Output the [x, y] coordinate of the center of the cell containing the given text.  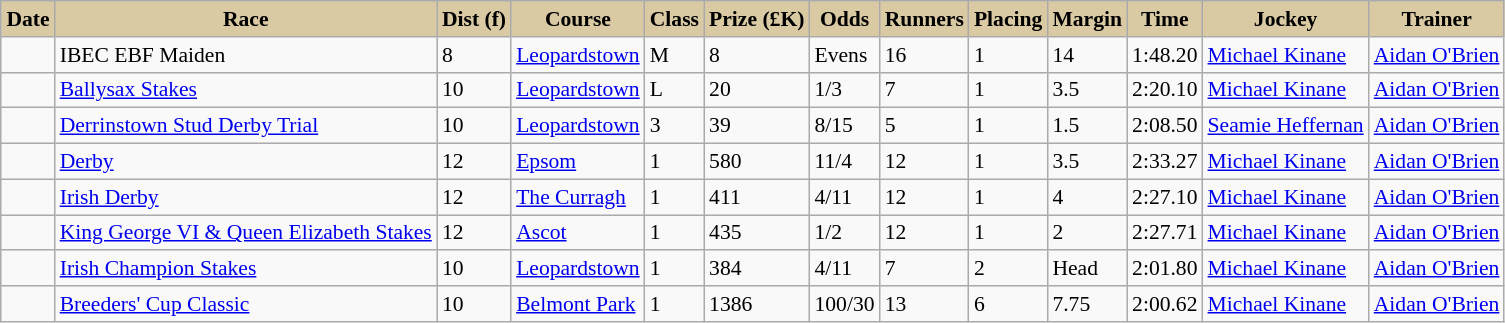
20 [756, 90]
2:08.50 [1164, 126]
100/30 [844, 304]
Irish Champion Stakes [246, 269]
13 [924, 304]
Derrinstown Stud Derby Trial [246, 126]
5 [924, 126]
8/15 [844, 126]
384 [756, 269]
Evens [844, 55]
435 [756, 233]
2:01.80 [1164, 269]
6 [1008, 304]
Race [246, 19]
580 [756, 162]
3 [674, 126]
M [674, 55]
Margin [1087, 19]
2:20.10 [1164, 90]
Course [578, 19]
Belmont Park [578, 304]
Irish Derby [246, 197]
Odds [844, 19]
IBEC EBF Maiden [246, 55]
Ballysax Stakes [246, 90]
King George VI & Queen Elizabeth Stakes [246, 233]
Seamie Heffernan [1286, 126]
1:48.20 [1164, 55]
1/3 [844, 90]
Dist (f) [474, 19]
Runners [924, 19]
1386 [756, 304]
The Curragh [578, 197]
Class [674, 19]
7.75 [1087, 304]
Epsom [578, 162]
Prize (£K) [756, 19]
1.5 [1087, 126]
Ascot [578, 233]
4 [1087, 197]
Date [28, 19]
11/4 [844, 162]
14 [1087, 55]
Trainer [1437, 19]
16 [924, 55]
39 [756, 126]
Placing [1008, 19]
2:27.10 [1164, 197]
L [674, 90]
2:33.27 [1164, 162]
Jockey [1286, 19]
1/2 [844, 233]
2:27.71 [1164, 233]
Head [1087, 269]
Derby [246, 162]
411 [756, 197]
2:00.62 [1164, 304]
Breeders' Cup Classic [246, 304]
Time [1164, 19]
